Extract the [x, y] coordinate from the center of the cell holding the provided text.  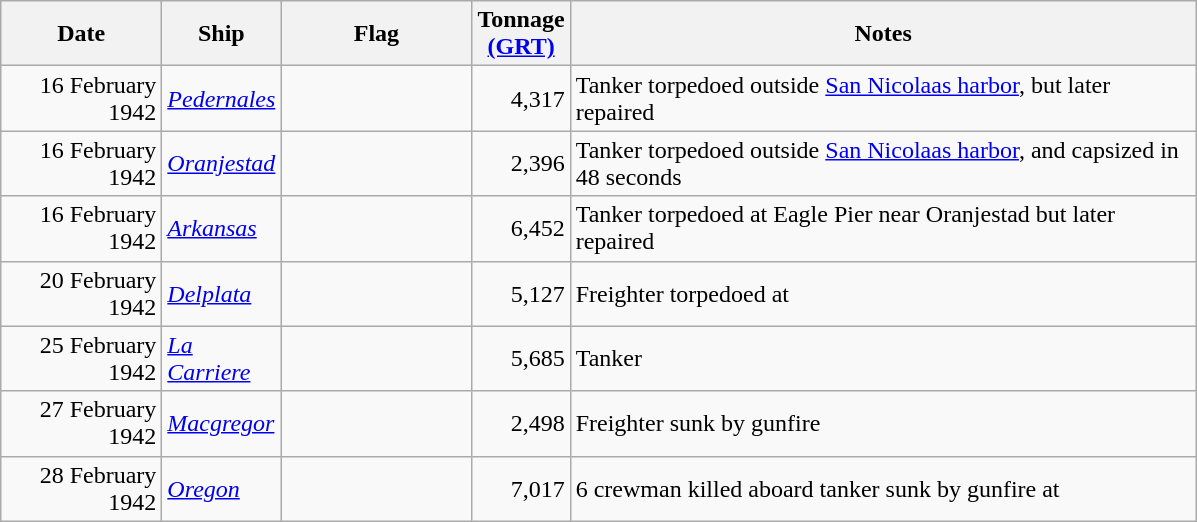
Flag [376, 34]
Freighter torpedoed at [883, 294]
27 February 1942 [82, 424]
5,685 [521, 358]
20 February 1942 [82, 294]
Macgregor [222, 424]
Delplata [222, 294]
Oregon [222, 488]
28 February 1942 [82, 488]
4,317 [521, 98]
Tonnage (GRT) [521, 34]
2,396 [521, 164]
Freighter sunk by gunfire [883, 424]
Ship [222, 34]
Date [82, 34]
6,452 [521, 228]
2,498 [521, 424]
7,017 [521, 488]
5,127 [521, 294]
Oranjestad [222, 164]
6 crewman killed aboard tanker sunk by gunfire at [883, 488]
La Carriere [222, 358]
Pedernales [222, 98]
Notes [883, 34]
Tanker torpedoed outside San Nicolaas harbor, but later repaired [883, 98]
Arkansas [222, 228]
Tanker torpedoed at Eagle Pier near Oranjestad but later repaired [883, 228]
25 February 1942 [82, 358]
Tanker torpedoed outside San Nicolaas harbor, and capsized in 48 seconds [883, 164]
Tanker [883, 358]
